Find where the given text appears and provide that cell's center as (X, Y) coordinate. 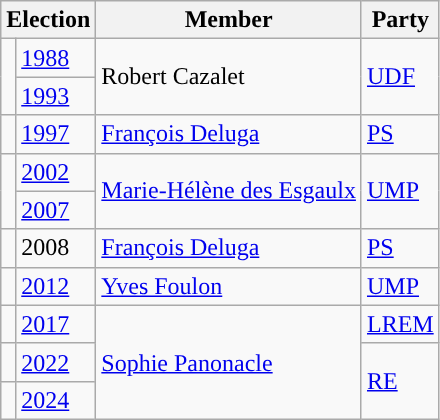
Marie-Hélène des Esgaulx (229, 191)
1997 (56, 134)
Member (229, 20)
2024 (56, 400)
Party (400, 20)
1988 (56, 58)
2002 (56, 172)
Yves Foulon (229, 286)
2012 (56, 286)
2008 (56, 248)
2017 (56, 324)
Robert Cazalet (229, 77)
2007 (56, 210)
LREM (400, 324)
Sophie Panonacle (229, 362)
2022 (56, 362)
Election (48, 20)
1993 (56, 96)
RE (400, 381)
UDF (400, 77)
